For the text-containing cell, return its midpoint in (X, Y) coordinate format. 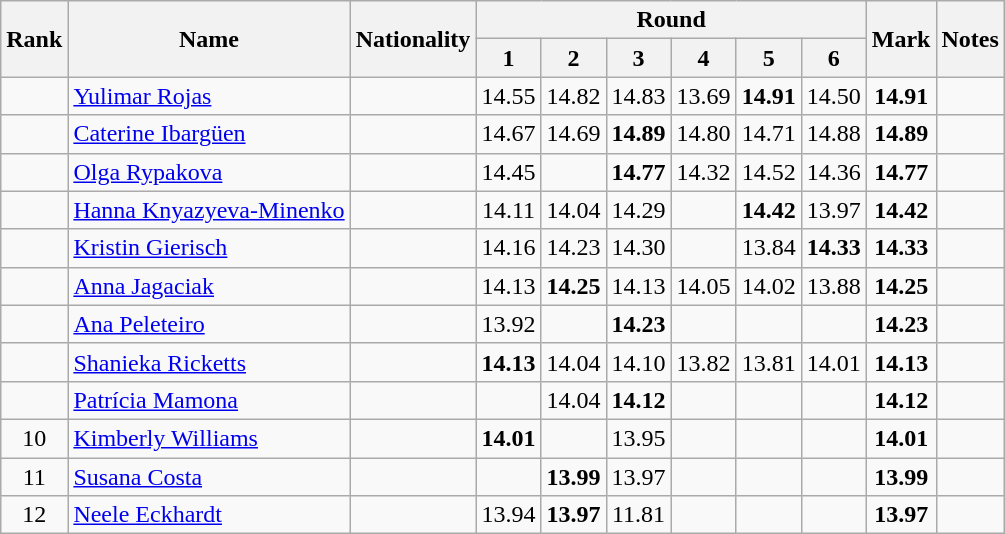
14.52 (768, 172)
10 (34, 438)
13.84 (768, 248)
13.88 (834, 286)
14.55 (508, 96)
4 (704, 58)
14.36 (834, 172)
12 (34, 515)
Rank (34, 39)
1 (508, 58)
14.11 (508, 210)
Hanna Knyazyeva-Minenko (209, 210)
Nationality (413, 39)
Notes (970, 39)
14.88 (834, 134)
Round (671, 20)
14.82 (574, 96)
Shanieka Ricketts (209, 362)
5 (768, 58)
Olga Rypakova (209, 172)
13.69 (704, 96)
14.16 (508, 248)
14.80 (704, 134)
Ana Peleteiro (209, 324)
2 (574, 58)
Name (209, 39)
14.71 (768, 134)
Neele Eckhardt (209, 515)
14.02 (768, 286)
3 (638, 58)
Kristin Gierisch (209, 248)
13.94 (508, 515)
14.32 (704, 172)
13.82 (704, 362)
Susana Costa (209, 477)
14.69 (574, 134)
11 (34, 477)
13.81 (768, 362)
14.45 (508, 172)
14.67 (508, 134)
14.10 (638, 362)
14.30 (638, 248)
Kimberly Williams (209, 438)
14.50 (834, 96)
Yulimar Rojas (209, 96)
14.83 (638, 96)
14.29 (638, 210)
11.81 (638, 515)
6 (834, 58)
14.05 (704, 286)
13.92 (508, 324)
Anna Jagaciak (209, 286)
13.95 (638, 438)
Mark (901, 39)
Patrícia Mamona (209, 400)
Caterine Ibargüen (209, 134)
